Determine the (X, Y) coordinate at the center of the cell enclosing the given text.  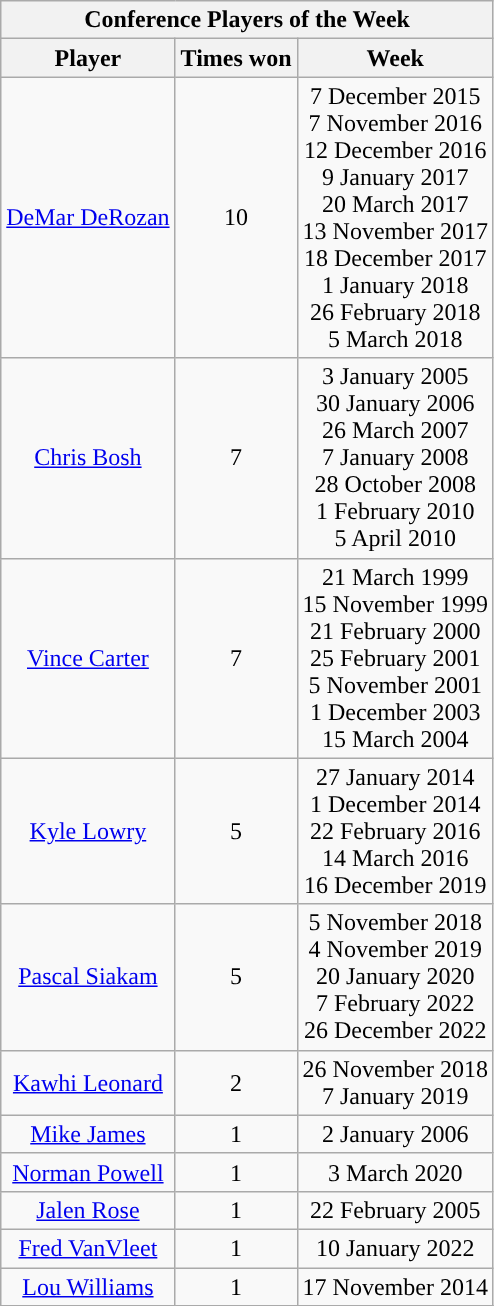
Kawhi Leonard (88, 1082)
DeMar DeRozan (88, 218)
26 November 20187 January 2019 (395, 1082)
Jalen Rose (88, 1210)
3 March 2020 (395, 1172)
27 January 20141 December 201422 February 201614 March 201616 December 2019 (395, 831)
17 November 2014 (395, 1287)
22 February 2005 (395, 1210)
10 January 2022 (395, 1248)
Conference Players of the Week (248, 20)
Player (88, 58)
Week (395, 58)
5 November 20184 November 201920 January 20207 February 202226 December 2022 (395, 977)
Pascal Siakam (88, 977)
Kyle Lowry (88, 831)
Times won (236, 58)
2 (236, 1082)
2 January 2006 (395, 1134)
3 January 200530 January 200626 March 20077 January 200828 October 20081 February 20105 April 2010 (395, 458)
21 March 199915 November 199921 February 200025 February 20015 November 20011 December 200315 March 2004 (395, 658)
Norman Powell (88, 1172)
10 (236, 218)
Vince Carter (88, 658)
Chris Bosh (88, 458)
Fred VanVleet (88, 1248)
Mike James (88, 1134)
7 December 20157 November 201612 December 20169 January 201720 March 201713 November 201718 December 20171 January 201826 February 20185 March 2018 (395, 218)
Lou Williams (88, 1287)
